Identify which cell holds the provided text, then report its (x, y) central coordinate. 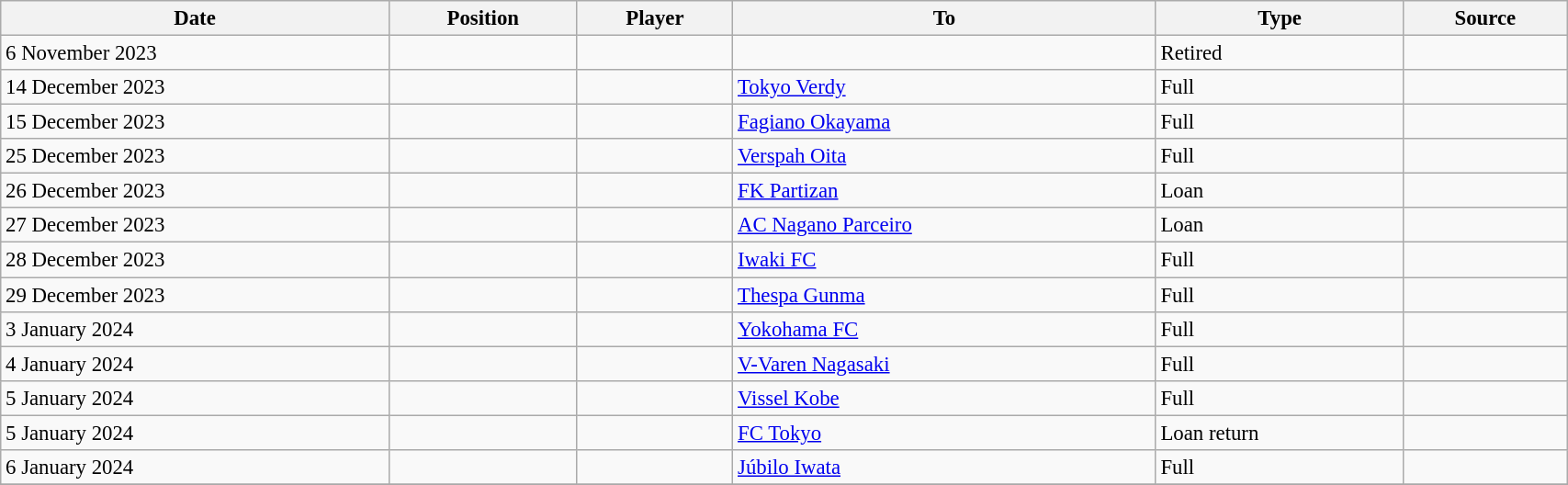
To (944, 18)
28 December 2023 (195, 260)
Yokohama FC (944, 329)
Tokyo Verdy (944, 87)
Player (655, 18)
Iwaki FC (944, 260)
V-Varen Nagasaki (944, 364)
Fagiano Okayama (944, 122)
6 January 2024 (195, 468)
4 January 2024 (195, 364)
29 December 2023 (195, 295)
AC Nagano Parceiro (944, 225)
3 January 2024 (195, 329)
Type (1280, 18)
Retired (1280, 53)
Thespa Gunma (944, 295)
25 December 2023 (195, 156)
Position (483, 18)
15 December 2023 (195, 122)
6 November 2023 (195, 53)
Loan return (1280, 433)
FC Tokyo (944, 433)
27 December 2023 (195, 225)
Verspah Oita (944, 156)
Vissel Kobe (944, 398)
14 December 2023 (195, 87)
FK Partizan (944, 191)
26 December 2023 (195, 191)
Date (195, 18)
Júbilo Iwata (944, 468)
Source (1485, 18)
